Find where the given text appears and provide that cell's center as (X, Y) coordinate. 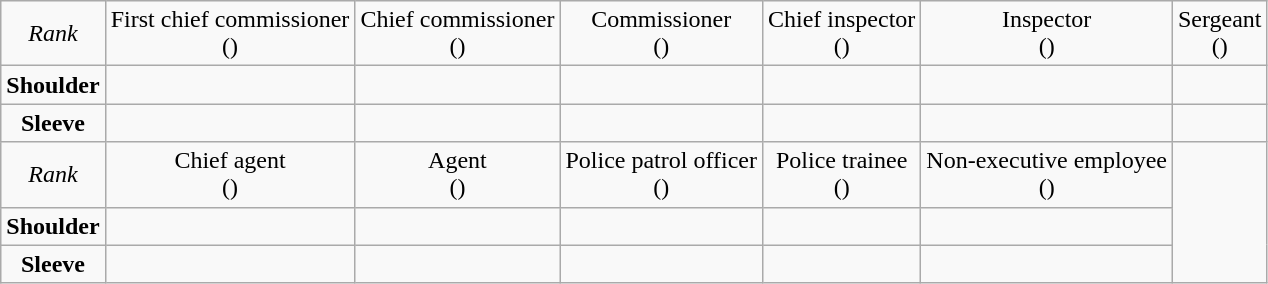
Chief commissioner() (458, 34)
Police patrol officer() (662, 174)
Sergeant() (1220, 34)
Police trainee() (841, 174)
Inspector() (1047, 34)
First chief commissioner() (230, 34)
Commissioner() (662, 34)
Agent() (458, 174)
Chief agent() (230, 174)
Non-executive employee() (1047, 174)
Chief inspector() (841, 34)
